Output the (x, y) coordinate of the center of the cell containing the given text.  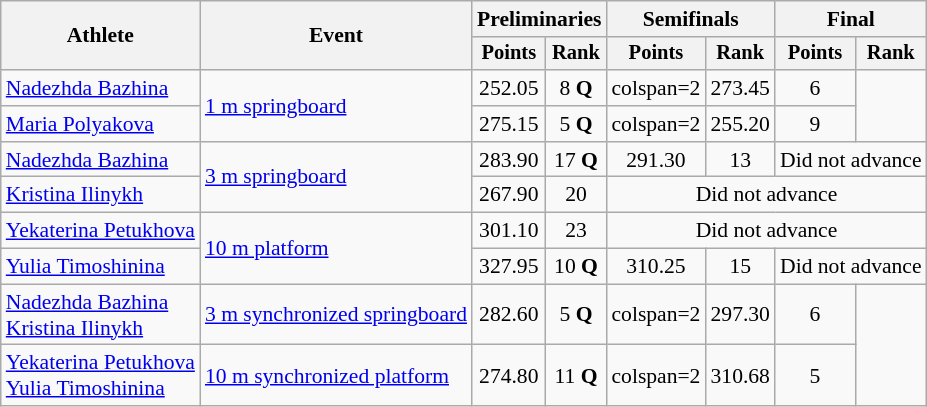
11 Q (576, 376)
252.05 (509, 88)
Semifinals (690, 19)
Yulia Timoshinina (100, 267)
Yekaterina Petukhova (100, 231)
282.60 (509, 314)
Nadezhda BazhinaKristina Ilinykh (100, 314)
1 m springboard (336, 106)
327.95 (509, 267)
13 (740, 160)
Final (851, 19)
Yekaterina PetukhovaYulia Timoshinina (100, 376)
291.30 (656, 160)
274.80 (509, 376)
23 (576, 231)
17 Q (576, 160)
310.68 (740, 376)
10 m platform (336, 248)
Preliminaries (539, 19)
3 m synchronized springboard (336, 314)
Event (336, 36)
15 (740, 267)
275.15 (509, 124)
255.20 (740, 124)
10 Q (576, 267)
3 m springboard (336, 178)
267.90 (509, 195)
9 (815, 124)
301.10 (509, 231)
5 (815, 376)
8 Q (576, 88)
Athlete (100, 36)
297.30 (740, 314)
20 (576, 195)
Maria Polyakova (100, 124)
310.25 (656, 267)
Kristina Ilinykh (100, 195)
273.45 (740, 88)
283.90 (509, 160)
10 m synchronized platform (336, 376)
